Identify which cell holds the provided text, then report its (x, y) central coordinate. 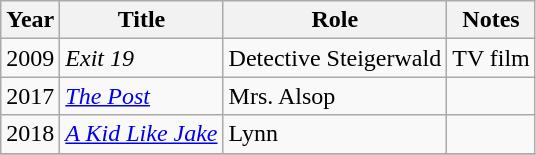
Year (30, 20)
Role (335, 20)
Notes (492, 20)
Exit 19 (142, 58)
2018 (30, 134)
TV film (492, 58)
Mrs. Alsop (335, 96)
Lynn (335, 134)
The Post (142, 96)
2009 (30, 58)
Title (142, 20)
Detective Steigerwald (335, 58)
2017 (30, 96)
A Kid Like Jake (142, 134)
